Identify which cell holds the provided text, then report its (X, Y) central coordinate. 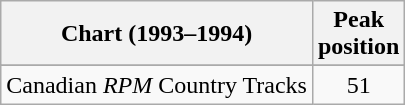
51 (358, 85)
Peakposition (358, 34)
Canadian RPM Country Tracks (157, 85)
Chart (1993–1994) (157, 34)
